Identify which cell holds the provided text, then report its (x, y) central coordinate. 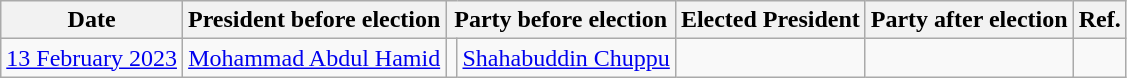
Party before election (560, 20)
Party after election (969, 20)
Date (92, 20)
Ref. (1100, 20)
13 February 2023 (92, 58)
Mohammad Abdul Hamid (314, 58)
Shahabuddin Chuppu (566, 58)
Elected President (770, 20)
President before election (314, 20)
